Determine the [x, y] coordinate at the center of the cell enclosing the given text.  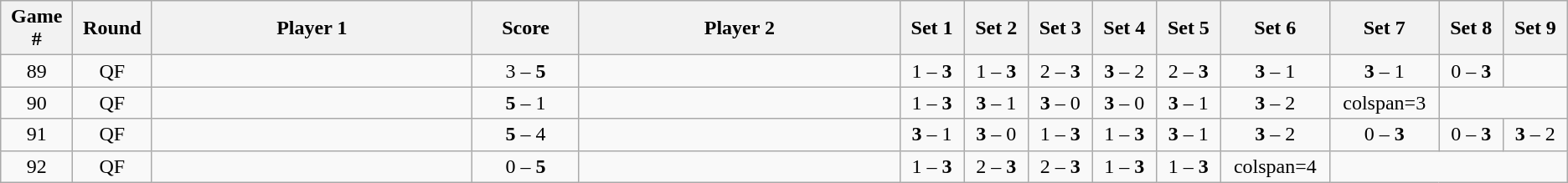
0 – 5 [526, 166]
91 [37, 135]
Player 1 [312, 28]
92 [37, 166]
Set 8 [1471, 28]
Set 6 [1275, 28]
5 – 4 [526, 135]
colspan=4 [1275, 166]
Set 3 [1060, 28]
Set 2 [997, 28]
Set 7 [1385, 28]
Set 4 [1124, 28]
Set 5 [1189, 28]
89 [37, 71]
5 – 1 [526, 103]
Set 9 [1534, 28]
Player 2 [739, 28]
Score [526, 28]
colspan=3 [1385, 103]
Game # [37, 28]
Round [112, 28]
90 [37, 103]
Set 1 [931, 28]
3 – 5 [526, 71]
